Capture the cell that displays the provided text and extract its (X, Y) central coordinate. 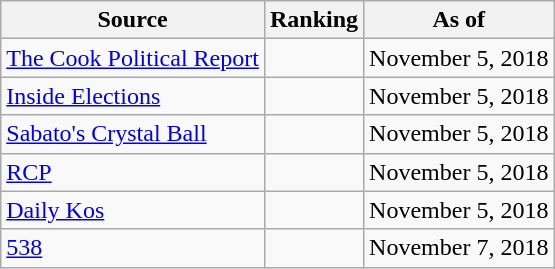
November 7, 2018 (459, 248)
538 (133, 248)
The Cook Political Report (133, 58)
Source (133, 20)
As of (459, 20)
Sabato's Crystal Ball (133, 134)
Inside Elections (133, 96)
RCP (133, 172)
Ranking (314, 20)
Daily Kos (133, 210)
